From the cell containing the given text, extract its center point as [X, Y] coordinate. 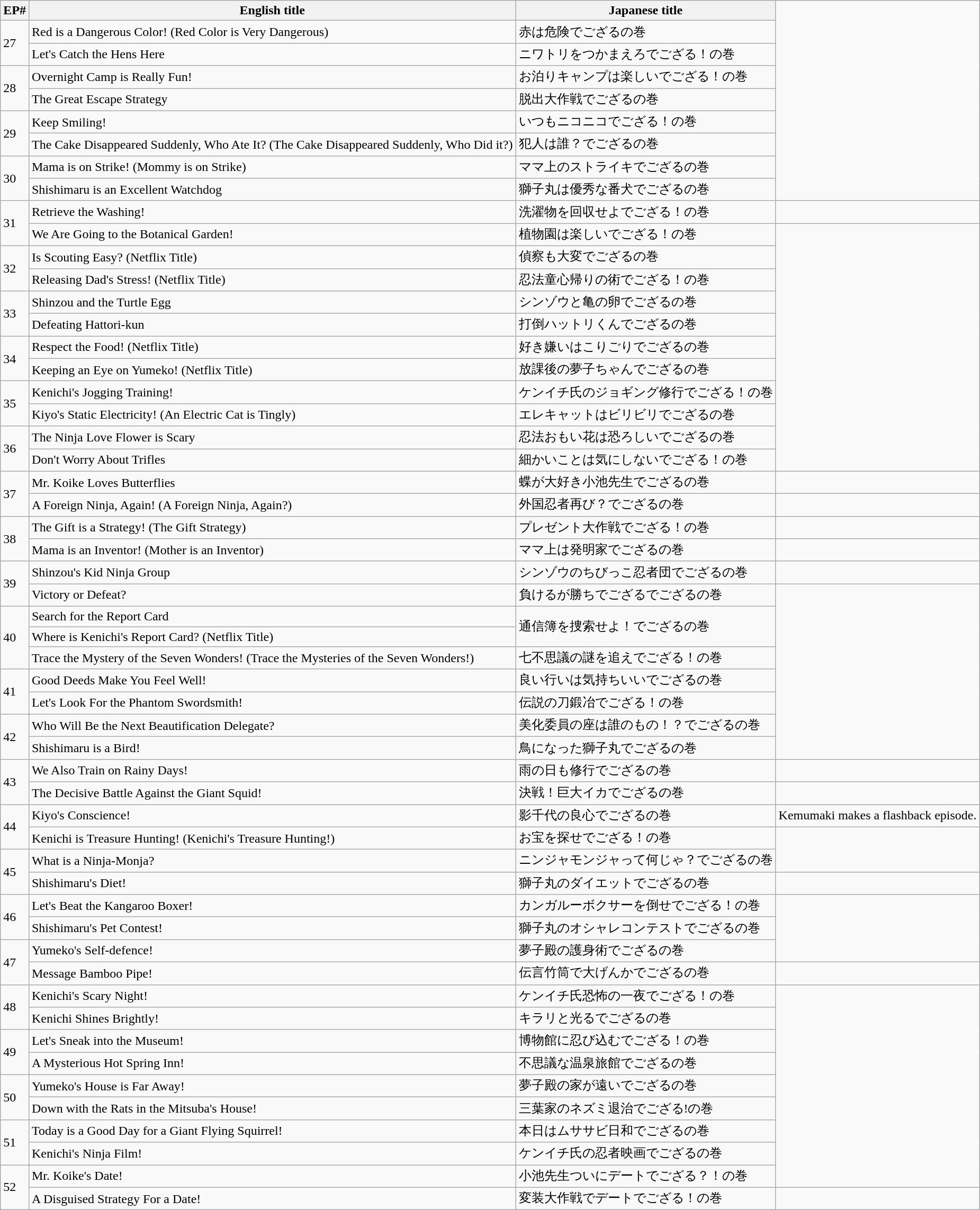
Releasing Dad's Stress! (Netflix Title) [272, 279]
32 [15, 268]
We Are Going to the Botanical Garden! [272, 235]
獅子丸は優秀な番犬でござるの巻 [646, 189]
放課後の夢子ちゃんでござるの巻 [646, 369]
Kemumaki makes a flashback episode. [878, 816]
39 [15, 583]
プレゼント大作戦でござる！の巻 [646, 527]
Overnight Camp is Really Fun! [272, 77]
決戦！巨大イカでござるの巻 [646, 793]
獅子丸のダイエットでござるの巻 [646, 883]
45 [15, 872]
小池先生ついにデートでござる？！の巻 [646, 1176]
Search for the Report Card [272, 616]
38 [15, 539]
The Gift is a Strategy! (The Gift Strategy) [272, 527]
蝶が大好き小池先生でござるの巻 [646, 483]
Respect the Food! (Netflix Title) [272, 347]
A Mysterious Hot Spring Inn! [272, 1064]
細かいことは気にしないでござる！の巻 [646, 460]
お宝を探せでござる！の巻 [646, 838]
Shishimaru is a Bird! [272, 748]
三葉家のネズミ退治でござる!の巻 [646, 1108]
33 [15, 313]
ケンイチ氏恐怖の一夜でござる！の巻 [646, 996]
伝言竹筒で大げんかでござるの巻 [646, 973]
獅子丸のオシャレコンテストでござるの巻 [646, 928]
41 [15, 691]
外国忍者再び？でござるの巻 [646, 505]
51 [15, 1142]
いつもニコニコでござる！の巻 [646, 122]
Shishimaru is an Excellent Watchdog [272, 189]
赤は危険でござるの巻 [646, 32]
本日はムササビ日和でござるの巻 [646, 1131]
植物園は楽しいでござる！の巻 [646, 235]
The Ninja Love Flower is Scary [272, 437]
Mama is on Strike! (Mommy is on Strike) [272, 167]
42 [15, 737]
夢子殿の家が遠いでござるの巻 [646, 1086]
通信簿を捜索せよ！でござるの巻 [646, 626]
Kiyo's Static Electricity! (An Electric Cat is Tingly) [272, 415]
忍法童心帰りの術でござる！の巻 [646, 279]
Red is a Dangerous Color! (Red Color is Very Dangerous) [272, 32]
52 [15, 1187]
影千代の良心でござるの巻 [646, 816]
37 [15, 493]
40 [15, 637]
Good Deeds Make You Feel Well! [272, 681]
好き嫌いはこりごりでござるの巻 [646, 347]
35 [15, 403]
Japanese title [646, 11]
Down with the Rats in the Mitsuba's House! [272, 1108]
Let's Sneak into the Museum! [272, 1041]
Mr. Koike's Date! [272, 1176]
変装大作戦でデートでござる！の巻 [646, 1198]
Mama is an Inventor! (Mother is an Inventor) [272, 550]
A Disguised Strategy For a Date! [272, 1198]
28 [15, 88]
ママ上は発明家でござるの巻 [646, 550]
Kenichi Shines Brightly! [272, 1018]
ニンジャモンジャって何じゃ？でござるの巻 [646, 861]
30 [15, 178]
Yumeko's Self-defence! [272, 951]
夢子殿の護身術でござるの巻 [646, 951]
46 [15, 917]
Who Will Be the Next Beautification Delegate? [272, 725]
The Cake Disappeared Suddenly, Who Ate It? (The Cake Disappeared Suddenly, Who Did it?) [272, 145]
29 [15, 133]
伝説の刀鍛冶でござる！の巻 [646, 703]
シンゾウのちびっこ忍者団でござるの巻 [646, 573]
49 [15, 1052]
Kenichi's Scary Night! [272, 996]
Message Bamboo Pipe! [272, 973]
エレキャットはビリビリでござるの巻 [646, 415]
脱出大作戦でござるの巻 [646, 100]
Shishimaru's Diet! [272, 883]
不思議な温泉旅館でござるの巻 [646, 1064]
Defeating Hattori-kun [272, 325]
We Also Train on Rainy Days! [272, 771]
Trace the Mystery of the Seven Wonders! (Trace the Mysteries of the Seven Wonders!) [272, 658]
犯人は誰？でござるの巻 [646, 145]
美化委員の座は誰のもの！？でござるの巻 [646, 725]
Kenichi is Treasure Hunting! (Kenichi's Treasure Hunting!) [272, 838]
27 [15, 43]
Shinzou's Kid Ninja Group [272, 573]
Is Scouting Easy? (Netflix Title) [272, 257]
31 [15, 223]
Keep Smiling! [272, 122]
ケンイチ氏のジョギング修行でござる！の巻 [646, 393]
忍法おもい花は恐ろしいでござるの巻 [646, 437]
Retrieve the Washing! [272, 212]
Keeping an Eye on Yumeko! (Netflix Title) [272, 369]
The Great Escape Strategy [272, 100]
お泊りキャンプは楽しいでござる！の巻 [646, 77]
雨の日も修行でござるの巻 [646, 771]
48 [15, 1007]
鳥になった獅子丸でござるの巻 [646, 748]
34 [15, 359]
Kenichi's Jogging Training! [272, 393]
Shishimaru's Pet Contest! [272, 928]
Mr. Koike Loves Butterflies [272, 483]
Let's Look For the Phantom Swordsmith! [272, 703]
Shinzou and the Turtle Egg [272, 303]
What is a Ninja-Monja? [272, 861]
七不思議の謎を追えでござる！の巻 [646, 658]
The Decisive Battle Against the Giant Squid! [272, 793]
キラリと光るでござるの巻 [646, 1018]
博物館に忍び込むでござる！の巻 [646, 1041]
Let's Catch the Hens Here [272, 54]
Don't Worry About Trifles [272, 460]
Kiyo's Conscience! [272, 816]
36 [15, 449]
A Foreign Ninja, Again! (A Foreign Ninja, Again?) [272, 505]
Let's Beat the Kangaroo Boxer! [272, 906]
ニワトリをつかまえろでござる！の巻 [646, 54]
Where is Kenichi's Report Card? (Netflix Title) [272, 637]
カンガルーボクサーを倒せでござる！の巻 [646, 906]
47 [15, 962]
50 [15, 1097]
良い行いは気持ちいいでござるの巻 [646, 681]
Kenichi's Ninja Film! [272, 1154]
ケンイチ氏の忍者映画でござるの巻 [646, 1154]
洗濯物を回収せよでござる！の巻 [646, 212]
Victory or Defeat? [272, 595]
Today is a Good Day for a Giant Flying Squirrel! [272, 1131]
ママ上のストライキでござるの巻 [646, 167]
44 [15, 827]
Yumeko's House is Far Away! [272, 1086]
打倒ハットリくんでござるの巻 [646, 325]
シンゾウと亀の卵でござるの巻 [646, 303]
EP# [15, 11]
偵察も大変でござるの巻 [646, 257]
English title [272, 11]
43 [15, 781]
負けるが勝ちでござるでござるの巻 [646, 595]
